Capture the cell that displays the provided text and extract its (X, Y) central coordinate. 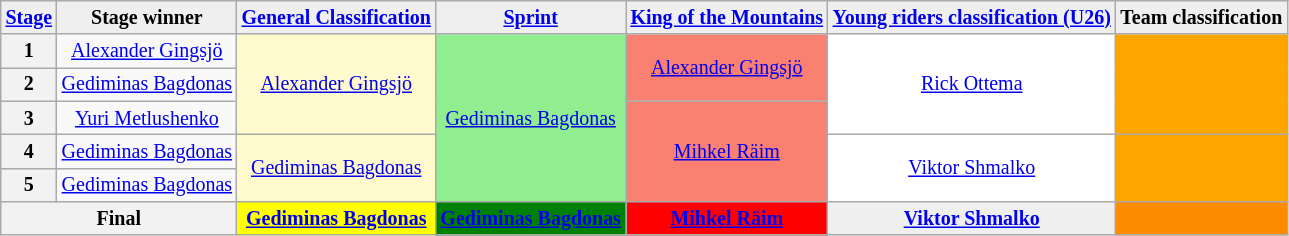
General Classification (336, 18)
Sprint (531, 18)
King of the Mountains (727, 18)
Stage (29, 18)
Young riders classification (U26) (972, 18)
Yuri Metlushenko (147, 118)
4 (29, 152)
1 (29, 52)
Team classification (1202, 18)
3 (29, 118)
Stage winner (147, 18)
Final (119, 218)
5 (29, 184)
2 (29, 84)
Rick Ottema (972, 85)
